Search for the cell housing the specified text and yield its (X, Y) center coordinate. 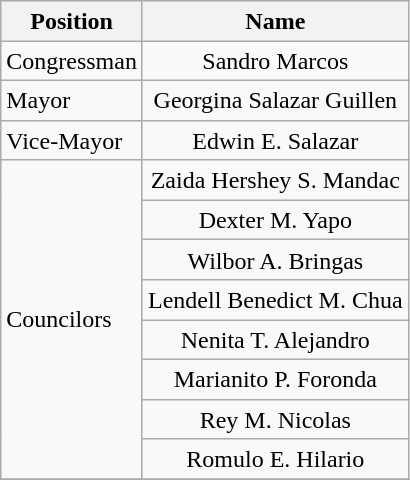
Zaida Hershey S. Mandac (275, 180)
Lendell Benedict M. Chua (275, 300)
Vice-Mayor (72, 140)
Romulo E. Hilario (275, 459)
Councilors (72, 320)
Position (72, 21)
Rey M. Nicolas (275, 419)
Marianito P. Foronda (275, 379)
Sandro Marcos (275, 61)
Mayor (72, 100)
Nenita T. Alejandro (275, 340)
Name (275, 21)
Georgina Salazar Guillen (275, 100)
Dexter M. Yapo (275, 220)
Wilbor A. Bringas (275, 260)
Edwin E. Salazar (275, 140)
Congressman (72, 61)
